From the cell containing the given text, extract its center point as (x, y) coordinate. 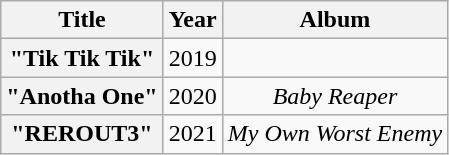
Year (192, 20)
2021 (192, 134)
My Own Worst Enemy (334, 134)
2020 (192, 96)
Album (334, 20)
Baby Reaper (334, 96)
Title (82, 20)
"REROUT3" (82, 134)
"Anotha One" (82, 96)
2019 (192, 58)
"Tik Tik Tik" (82, 58)
